Determine the (x, y) coordinate at the center of the cell enclosing the given text.  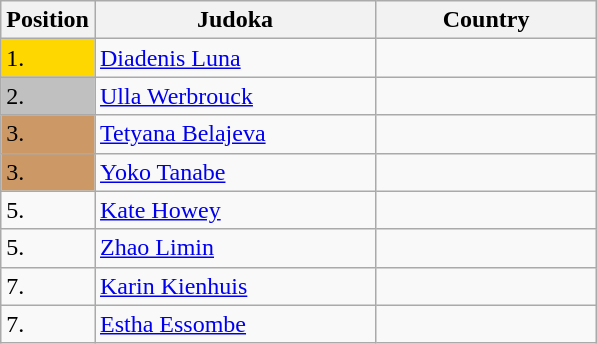
2. (48, 96)
1. (48, 58)
Diadenis Luna (234, 58)
Kate Howey (234, 210)
Karin Kienhuis (234, 286)
Ulla Werbrouck (234, 96)
Yoko Tanabe (234, 172)
Tetyana Belajeva (234, 134)
Judoka (234, 20)
Estha Essombe (234, 324)
Zhao Limin (234, 248)
Position (48, 20)
Country (486, 20)
